Identify which cell holds the provided text, then report its [X, Y] central coordinate. 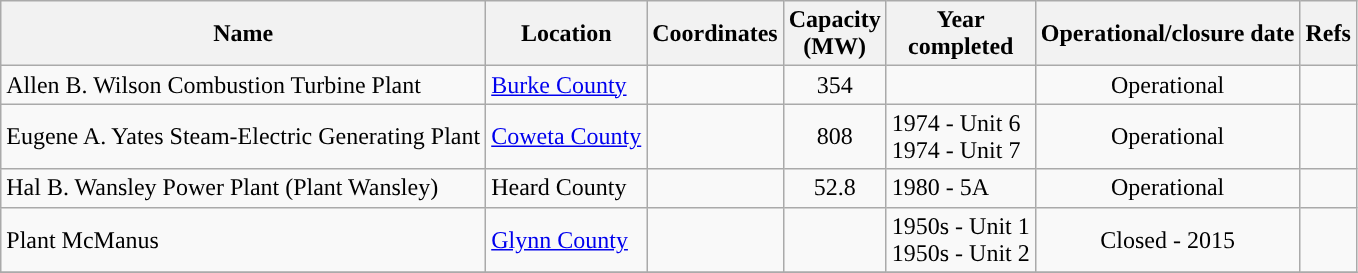
Yearcompleted [960, 34]
Burke County [566, 85]
1950s - Unit 11950s - Unit 2 [960, 240]
Plant McManus [244, 240]
Coweta County [566, 136]
Hal B. Wansley Power Plant (Plant Wansley) [244, 188]
Glynn County [566, 240]
Location [566, 34]
Allen B. Wilson Combustion Turbine Plant [244, 85]
354 [834, 85]
Eugene A. Yates Steam-Electric Generating Plant [244, 136]
Coordinates [715, 34]
Capacity(MW) [834, 34]
1974 - Unit 61974 - Unit 7 [960, 136]
1980 - 5A [960, 188]
Operational/closure date [1168, 34]
Closed - 2015 [1168, 240]
Refs [1328, 34]
808 [834, 136]
Heard County [566, 188]
52.8 [834, 188]
Name [244, 34]
